Output the (X, Y) coordinate of the center of the cell containing the given text.  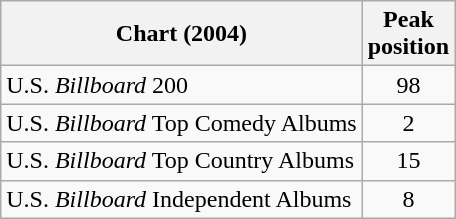
Peakposition (408, 34)
U.S. Billboard 200 (182, 85)
98 (408, 85)
15 (408, 161)
U.S. Billboard Independent Albums (182, 199)
U.S. Billboard Top Comedy Albums (182, 123)
2 (408, 123)
U.S. Billboard Top Country Albums (182, 161)
8 (408, 199)
Chart (2004) (182, 34)
